Extract the (X, Y) coordinate from the center of the cell holding the provided text.  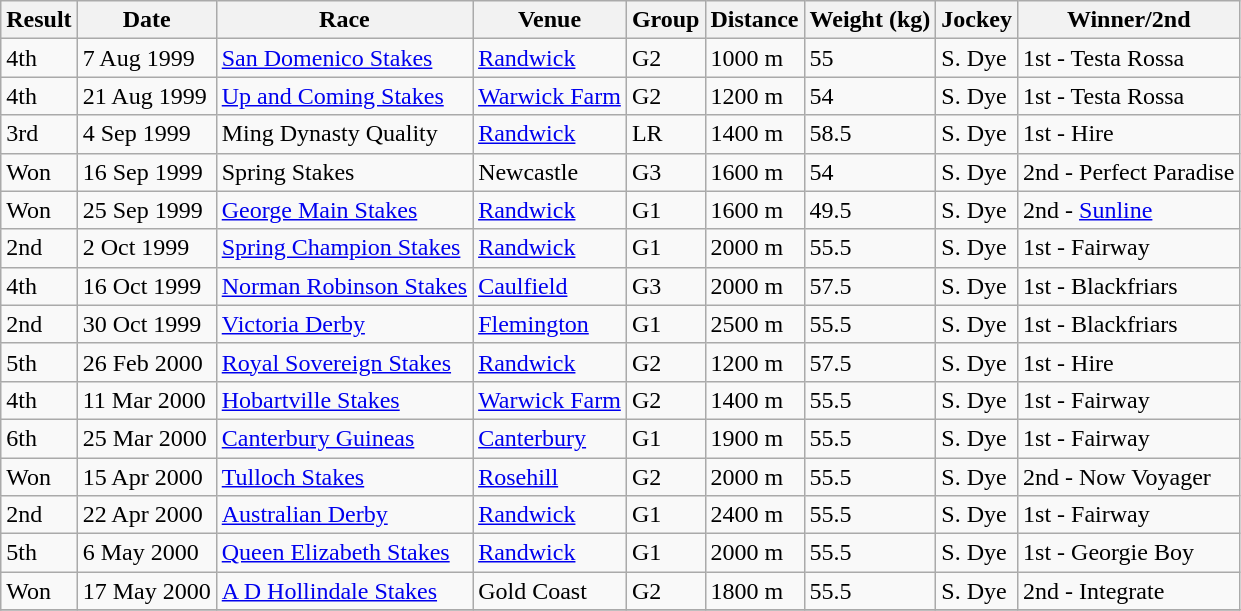
LR (666, 134)
2nd - Perfect Paradise (1129, 172)
Spring Stakes (344, 172)
Flemington (550, 324)
1000 m (754, 58)
21 Aug 1999 (146, 96)
Date (146, 20)
Hobartville Stakes (344, 400)
25 Sep 1999 (146, 210)
Royal Sovereign Stakes (344, 362)
Venue (550, 20)
2nd - Sunline (1129, 210)
Queen Elizabeth Stakes (344, 553)
Race (344, 20)
15 Apr 2000 (146, 477)
7 Aug 1999 (146, 58)
55 (870, 58)
Up and Coming Stakes (344, 96)
2nd - Integrate (1129, 591)
Group (666, 20)
George Main Stakes (344, 210)
Distance (754, 20)
Canterbury Guineas (344, 438)
Spring Champion Stakes (344, 248)
1800 m (754, 591)
4 Sep 1999 (146, 134)
2400 m (754, 515)
Gold Coast (550, 591)
16 Sep 1999 (146, 172)
Rosehill (550, 477)
Canterbury (550, 438)
Tulloch Stakes (344, 477)
22 Apr 2000 (146, 515)
Australian Derby (344, 515)
6 May 2000 (146, 553)
San Domenico Stakes (344, 58)
Caulfield (550, 286)
25 Mar 2000 (146, 438)
Weight (kg) (870, 20)
1st - Georgie Boy (1129, 553)
Ming Dynasty Quality (344, 134)
6th (39, 438)
A D Hollindale Stakes (344, 591)
Norman Robinson Stakes (344, 286)
Newcastle (550, 172)
Victoria Derby (344, 324)
17 May 2000 (146, 591)
49.5 (870, 210)
2500 m (754, 324)
3rd (39, 134)
Jockey (977, 20)
2 Oct 1999 (146, 248)
1900 m (754, 438)
16 Oct 1999 (146, 286)
30 Oct 1999 (146, 324)
2nd - Now Voyager (1129, 477)
58.5 (870, 134)
11 Mar 2000 (146, 400)
Result (39, 20)
26 Feb 2000 (146, 362)
Winner/2nd (1129, 20)
